Return the (X, Y) coordinate for the center point of the cell that contains the specified text.  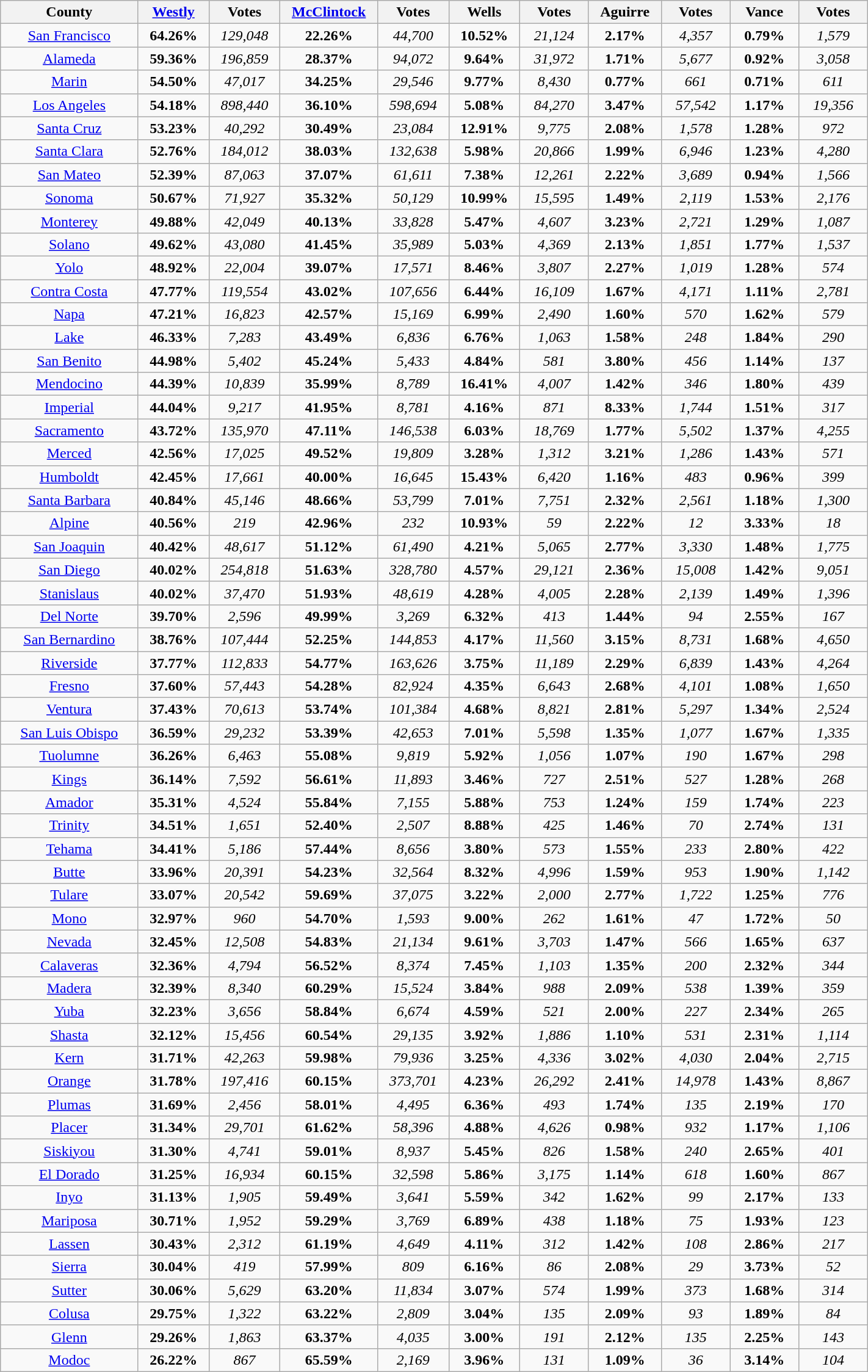
31.25% (173, 1174)
56.52% (329, 965)
Marin (70, 82)
1,106 (834, 1128)
401 (834, 1151)
5.92% (484, 756)
3,269 (413, 616)
17,571 (413, 267)
137 (834, 361)
8.33% (625, 407)
9.64% (484, 59)
5,065 (554, 546)
3.28% (484, 454)
1,851 (696, 244)
3.00% (484, 1337)
44.39% (173, 384)
16,645 (413, 477)
59.36% (173, 59)
483 (696, 477)
197,416 (244, 1081)
52 (834, 1267)
Ventura (70, 710)
1.89% (764, 1313)
988 (554, 988)
8,821 (554, 710)
44.98% (173, 361)
5.86% (484, 1174)
2,139 (696, 593)
3,656 (244, 1011)
Santa Cruz (70, 128)
70 (696, 826)
Alpine (70, 523)
1.71% (625, 59)
6.76% (484, 338)
5,677 (696, 59)
1.08% (764, 686)
55.08% (329, 756)
54.77% (329, 662)
15,456 (244, 1035)
960 (244, 918)
573 (554, 849)
Westly (173, 12)
1,579 (834, 35)
1.11% (764, 291)
611 (834, 82)
16.41% (484, 384)
2.27% (625, 267)
47 (696, 918)
1.07% (625, 756)
70,613 (244, 710)
359 (834, 988)
1,578 (696, 128)
30.06% (173, 1290)
6.16% (484, 1267)
8,937 (413, 1151)
2,456 (244, 1105)
10,839 (244, 384)
581 (554, 361)
219 (244, 523)
809 (413, 1267)
Glenn (70, 1337)
4,336 (554, 1058)
10.99% (484, 198)
48,619 (413, 593)
33,828 (413, 221)
17,025 (244, 454)
41.45% (329, 244)
2.55% (764, 616)
99 (696, 1197)
2,715 (834, 1058)
Yuba (70, 1011)
53.39% (329, 733)
1.39% (764, 988)
48,617 (244, 546)
49.62% (173, 244)
438 (554, 1221)
3.73% (764, 1267)
31.69% (173, 1105)
4,171 (696, 291)
20,542 (244, 895)
52.39% (173, 175)
4,626 (554, 1128)
618 (696, 1174)
1,019 (696, 267)
290 (834, 338)
2,781 (834, 291)
30.04% (173, 1267)
170 (834, 1105)
8,340 (244, 988)
9,819 (413, 756)
79,936 (413, 1058)
64.26% (173, 35)
11,834 (413, 1290)
Wells (484, 12)
12,508 (244, 942)
Shasta (70, 1035)
Calaveras (70, 965)
21,134 (413, 942)
60.29% (329, 988)
227 (696, 1011)
51.12% (329, 546)
346 (696, 384)
133 (834, 1197)
6.03% (484, 430)
3,769 (413, 1221)
1,396 (834, 593)
6,420 (554, 477)
342 (554, 1197)
8.32% (484, 872)
2.12% (625, 1337)
34.41% (173, 849)
298 (834, 756)
41.95% (329, 407)
4,264 (834, 662)
County (70, 12)
1,063 (554, 338)
570 (696, 314)
0.79% (764, 35)
1,650 (834, 686)
3,330 (696, 546)
4,280 (834, 151)
2.41% (625, 1081)
54.50% (173, 82)
Butte (70, 872)
184,012 (244, 151)
42.96% (329, 523)
2,721 (696, 221)
44,700 (413, 35)
46.33% (173, 338)
159 (696, 802)
3.07% (484, 1290)
1,593 (413, 918)
7.38% (484, 175)
312 (554, 1244)
5,502 (696, 430)
2,169 (413, 1360)
4,101 (696, 686)
1.48% (764, 546)
932 (696, 1128)
1.46% (625, 826)
4,030 (696, 1058)
6.89% (484, 1221)
10.93% (484, 523)
21,124 (554, 35)
31.30% (173, 1151)
0.94% (764, 175)
265 (834, 1011)
40.42% (173, 546)
10.52% (484, 35)
Inyo (70, 1197)
26.22% (173, 1360)
7,751 (554, 500)
0.96% (764, 477)
5,433 (413, 361)
84 (834, 1313)
2.36% (625, 570)
344 (834, 965)
2.00% (625, 1011)
0.92% (764, 59)
Trinity (70, 826)
54.28% (329, 686)
15,008 (696, 570)
29.26% (173, 1337)
2.29% (625, 662)
38.76% (173, 639)
2,596 (244, 616)
5.98% (484, 151)
1,142 (834, 872)
San Diego (70, 570)
49.99% (329, 616)
16,934 (244, 1174)
36.10% (329, 105)
44.04% (173, 407)
43.49% (329, 338)
57,542 (696, 105)
3.23% (625, 221)
31.71% (173, 1058)
521 (554, 1011)
1.09% (625, 1360)
1,775 (834, 546)
1.90% (764, 872)
San Luis Obispo (70, 733)
538 (696, 988)
57.44% (329, 849)
399 (834, 477)
29,135 (413, 1035)
Del Norte (70, 616)
Plumas (70, 1105)
4.35% (484, 686)
1.34% (764, 710)
425 (554, 826)
Alameda (70, 59)
59.69% (329, 895)
9.61% (484, 942)
439 (834, 384)
661 (696, 82)
1,566 (834, 175)
2,524 (834, 710)
232 (413, 523)
Aguirre (625, 12)
31.34% (173, 1128)
1,952 (244, 1221)
4,741 (244, 1151)
637 (834, 942)
1.55% (625, 849)
5.59% (484, 1197)
2.31% (764, 1035)
5,186 (244, 849)
9,051 (834, 570)
51.63% (329, 570)
1.59% (625, 872)
94 (696, 616)
53,799 (413, 500)
50,129 (413, 198)
3.46% (484, 779)
53.23% (173, 128)
413 (554, 616)
Yolo (70, 267)
2.34% (764, 1011)
4.28% (484, 593)
248 (696, 338)
56.61% (329, 779)
42,653 (413, 733)
1,300 (834, 500)
17,661 (244, 477)
47,017 (244, 82)
4.59% (484, 1011)
1,087 (834, 221)
30.71% (173, 1221)
Madera (70, 988)
0.98% (625, 1128)
54.18% (173, 105)
119,554 (244, 291)
58,396 (413, 1128)
3.84% (484, 988)
7.45% (484, 965)
59 (554, 523)
Mono (70, 918)
2.51% (625, 779)
12,261 (554, 175)
262 (554, 918)
20,391 (244, 872)
42,263 (244, 1058)
3.47% (625, 105)
1,335 (834, 733)
29,701 (244, 1128)
223 (834, 802)
Riverside (70, 662)
4,255 (834, 430)
Vance (764, 12)
2,176 (834, 198)
Stanislaus (70, 593)
Kings (70, 779)
146,538 (413, 430)
San Benito (70, 361)
1.93% (764, 1221)
4.17% (484, 639)
5,402 (244, 361)
8,781 (413, 407)
1.72% (764, 918)
1.51% (764, 407)
32,564 (413, 872)
531 (696, 1035)
53.74% (329, 710)
107,656 (413, 291)
61.62% (329, 1128)
2,119 (696, 198)
63.20% (329, 1290)
34.51% (173, 826)
1,537 (834, 244)
30.43% (173, 1244)
19,809 (413, 454)
29,121 (554, 570)
8,867 (834, 1081)
Amador (70, 802)
5.47% (484, 221)
Imperial (70, 407)
3.21% (625, 454)
47.77% (173, 291)
29,546 (413, 82)
Fresno (70, 686)
4,035 (413, 1337)
39.07% (329, 267)
2.80% (764, 849)
1,114 (834, 1035)
23,084 (413, 128)
Santa Clara (70, 151)
61,611 (413, 175)
3,689 (696, 175)
87,063 (244, 175)
3.04% (484, 1313)
6.32% (484, 616)
5.08% (484, 105)
1,312 (554, 454)
47.21% (173, 314)
Tuolumne (70, 756)
4,495 (413, 1105)
Sierra (70, 1267)
167 (834, 616)
107,444 (244, 639)
28.37% (329, 59)
43.72% (173, 430)
3,703 (554, 942)
34.25% (329, 82)
61.19% (329, 1244)
2.65% (764, 1151)
22.26% (329, 35)
42,049 (244, 221)
43.02% (329, 291)
37.60% (173, 686)
Santa Barbara (70, 500)
31.13% (173, 1197)
Kern (70, 1058)
35.32% (329, 198)
84,270 (554, 105)
4.88% (484, 1128)
4,007 (554, 384)
4.23% (484, 1081)
48.92% (173, 267)
McClintock (329, 12)
57,443 (244, 686)
1,651 (244, 826)
12.91% (484, 128)
1,863 (244, 1337)
31.78% (173, 1081)
3,641 (413, 1197)
36.14% (173, 779)
1.65% (764, 942)
93 (696, 1313)
6.99% (484, 314)
60.54% (329, 1035)
2.68% (625, 686)
1,077 (696, 733)
49.88% (173, 221)
37.07% (329, 175)
1,286 (696, 454)
Napa (70, 314)
32.36% (173, 965)
0.71% (764, 82)
35.31% (173, 802)
94,072 (413, 59)
871 (554, 407)
143 (834, 1337)
37,075 (413, 895)
144,853 (413, 639)
4,357 (696, 35)
953 (696, 872)
8,374 (413, 965)
29 (696, 1267)
2.13% (625, 244)
1.37% (764, 430)
7,155 (413, 802)
3.02% (625, 1058)
Monterey (70, 221)
4.84% (484, 361)
15,524 (413, 988)
48.66% (329, 500)
42.45% (173, 477)
59.49% (329, 1197)
6,839 (696, 662)
3.92% (484, 1035)
422 (834, 849)
40.13% (329, 221)
1,103 (554, 965)
El Dorado (70, 1174)
52.76% (173, 151)
59.98% (329, 1058)
75 (696, 1221)
314 (834, 1290)
2,312 (244, 1244)
59.01% (329, 1151)
268 (834, 779)
40,292 (244, 128)
5.45% (484, 1151)
373,701 (413, 1081)
36.26% (173, 756)
37.43% (173, 710)
0.77% (625, 82)
14,978 (696, 1081)
129,048 (244, 35)
Contra Costa (70, 291)
38.03% (329, 151)
33.07% (173, 895)
4.21% (484, 546)
35.99% (329, 384)
18 (834, 523)
8,656 (413, 849)
Sutter (70, 1290)
15,169 (413, 314)
3,058 (834, 59)
527 (696, 779)
20,866 (554, 151)
16,109 (554, 291)
1.53% (764, 198)
4,649 (413, 1244)
3.33% (764, 523)
200 (696, 965)
Merced (70, 454)
1.61% (625, 918)
753 (554, 802)
2,490 (554, 314)
566 (696, 942)
7,283 (244, 338)
San Joaquin (70, 546)
63.22% (329, 1313)
8,430 (554, 82)
4.16% (484, 407)
65.59% (329, 1360)
1,722 (696, 895)
5.03% (484, 244)
579 (834, 314)
2.86% (764, 1244)
317 (834, 407)
Sacramento (70, 430)
71,927 (244, 198)
58.84% (329, 1011)
1,905 (244, 1197)
54.70% (329, 918)
Los Angeles (70, 105)
1.84% (764, 338)
8.88% (484, 826)
1.10% (625, 1035)
104 (834, 1360)
5,598 (554, 733)
42.56% (173, 454)
8.46% (484, 267)
2,809 (413, 1313)
5,629 (244, 1290)
2.81% (625, 710)
Tulare (70, 895)
37,470 (244, 593)
1.44% (625, 616)
36.59% (173, 733)
5,297 (696, 710)
7,592 (244, 779)
972 (834, 128)
191 (554, 1337)
2.74% (764, 826)
32.97% (173, 918)
898,440 (244, 105)
6.36% (484, 1105)
Sonoma (70, 198)
49.52% (329, 454)
Lake (70, 338)
2,507 (413, 826)
9,217 (244, 407)
54.23% (329, 872)
6,946 (696, 151)
Tehama (70, 849)
Humboldt (70, 477)
32.23% (173, 1011)
373 (696, 1290)
59.29% (329, 1221)
2.04% (764, 1058)
4.68% (484, 710)
571 (834, 454)
32.39% (173, 988)
101,384 (413, 710)
52.40% (329, 826)
61,490 (413, 546)
1,886 (554, 1035)
40.00% (329, 477)
727 (554, 779)
254,818 (244, 570)
Solano (70, 244)
4,369 (554, 244)
419 (244, 1267)
4,524 (244, 802)
32,598 (413, 1174)
15,595 (554, 198)
40.56% (173, 523)
35,989 (413, 244)
San Mateo (70, 175)
29,232 (244, 733)
Nevada (70, 942)
2.28% (625, 593)
Orange (70, 1081)
Mariposa (70, 1221)
456 (696, 361)
32.12% (173, 1035)
29.75% (173, 1313)
31,972 (554, 59)
50 (834, 918)
2,000 (554, 895)
3.75% (484, 662)
30.49% (329, 128)
1.16% (625, 477)
4.11% (484, 1244)
196,859 (244, 59)
4,650 (834, 639)
190 (696, 756)
3.96% (484, 1360)
Modoc (70, 1360)
52.25% (329, 639)
39.70% (173, 616)
1.29% (764, 221)
6,836 (413, 338)
3.22% (484, 895)
2.25% (764, 1337)
6,674 (413, 1011)
4.57% (484, 570)
Colusa (70, 1313)
123 (834, 1221)
598,694 (413, 105)
2,561 (696, 500)
6,643 (554, 686)
11,893 (413, 779)
4,005 (554, 593)
45.24% (329, 361)
15.43% (484, 477)
55.84% (329, 802)
42.57% (329, 314)
32.45% (173, 942)
493 (554, 1105)
63.37% (329, 1337)
1,056 (554, 756)
3.15% (625, 639)
26,292 (554, 1081)
6.44% (484, 291)
12 (696, 523)
16,823 (244, 314)
1,744 (696, 407)
4,996 (554, 872)
3.25% (484, 1058)
233 (696, 849)
1.23% (764, 151)
3,175 (554, 1174)
9.00% (484, 918)
9,775 (554, 128)
826 (554, 1151)
San Francisco (70, 35)
6,463 (244, 756)
San Bernardino (70, 639)
Siskiyou (70, 1151)
9.77% (484, 82)
37.77% (173, 662)
163,626 (413, 662)
8,731 (696, 639)
58.01% (329, 1105)
776 (834, 895)
132,638 (413, 151)
36 (696, 1360)
1.24% (625, 802)
112,833 (244, 662)
108 (696, 1244)
22,004 (244, 267)
3.14% (764, 1360)
4,607 (554, 221)
57.99% (329, 1267)
43,080 (244, 244)
328,780 (413, 570)
Mendocino (70, 384)
1.25% (764, 895)
2.19% (764, 1105)
33.96% (173, 872)
11,189 (554, 662)
1,322 (244, 1313)
Lassen (70, 1244)
1.47% (625, 942)
5.88% (484, 802)
18,769 (554, 430)
135,970 (244, 430)
19,356 (834, 105)
3,807 (554, 267)
54.83% (329, 942)
86 (554, 1267)
82,924 (413, 686)
4,794 (244, 965)
51.93% (329, 593)
240 (696, 1151)
8,789 (413, 384)
217 (834, 1244)
1.80% (764, 384)
45,146 (244, 500)
50.67% (173, 198)
47.11% (329, 430)
11,560 (554, 639)
Placer (70, 1128)
40.84% (173, 500)
